Search for the cell housing the specified text and yield its [x, y] center coordinate. 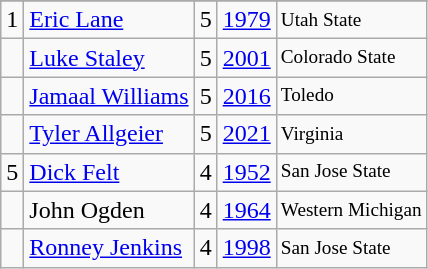
Ronney Jenkins [109, 248]
Toledo [351, 96]
John Ogden [109, 210]
2021 [246, 134]
Luke Staley [109, 58]
1 [12, 20]
1964 [246, 210]
Virginia [351, 134]
Utah State [351, 20]
2001 [246, 58]
1952 [246, 172]
1979 [246, 20]
Eric Lane [109, 20]
Colorado State [351, 58]
Tyler Allgeier [109, 134]
1998 [246, 248]
Western Michigan [351, 210]
2016 [246, 96]
Jamaal Williams [109, 96]
Dick Felt [109, 172]
